Scan for the cell matching the given text and deliver its (X, Y) coordinate at center. 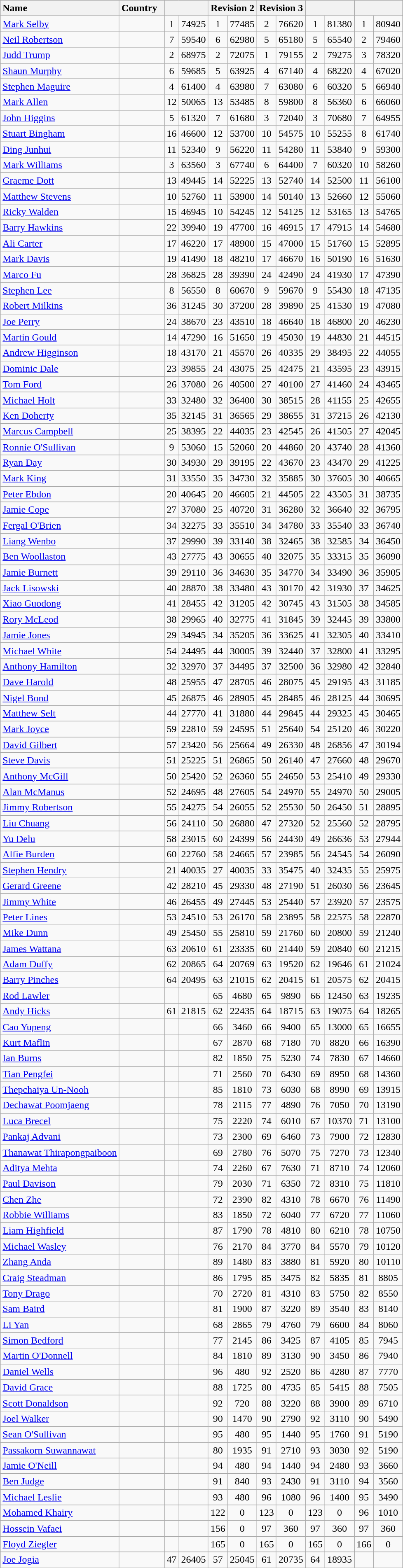
13190 (388, 1105)
38655 (291, 415)
18265 (388, 1011)
64955 (388, 118)
Tom Ford (60, 384)
Alfie Burden (60, 854)
26055 (242, 807)
28705 (242, 682)
55060 (388, 196)
6030 (291, 1090)
81380 (340, 24)
39195 (242, 463)
52895 (388, 243)
42655 (388, 400)
1935 (242, 1450)
20735 (291, 1560)
42045 (388, 431)
8990 (340, 1090)
Jimmy Robertson (60, 807)
27775 (194, 557)
25530 (291, 807)
12060 (388, 1168)
63560 (194, 165)
40665 (388, 478)
33410 (388, 635)
26030 (340, 886)
32435 (340, 870)
27770 (194, 714)
54245 (242, 212)
Thepchaiya Un-Nooh (60, 1090)
Liam Highfield (60, 1231)
Jamie Cope (60, 510)
40100 (291, 384)
31880 (242, 714)
34945 (194, 635)
46640 (291, 322)
21440 (291, 948)
52060 (242, 447)
55255 (340, 133)
33480 (242, 588)
35510 (242, 525)
40645 (194, 494)
6710 (388, 1403)
840 (242, 1482)
Revision 2 (232, 8)
18715 (291, 1011)
Rod Lawler (60, 996)
47000 (291, 243)
23335 (242, 948)
122 (218, 1513)
61400 (194, 86)
4735 (291, 1387)
Anthony Hamilton (60, 666)
David Grace (60, 1387)
21760 (291, 933)
Martin O'Donnell (60, 1356)
2720 (242, 1293)
25045 (242, 1560)
32800 (340, 651)
32500 (291, 666)
Pankaj Advani (60, 1136)
5415 (340, 1387)
22870 (388, 917)
1760 (340, 1434)
68975 (194, 55)
3490 (388, 1497)
44830 (340, 337)
720 (242, 1403)
28895 (388, 807)
61680 (242, 118)
23920 (340, 901)
Zhang Anda (60, 1262)
32445 (340, 619)
Ding Junhui (60, 149)
39940 (194, 228)
8805 (388, 1278)
Gerard Greene (60, 886)
48900 (242, 243)
28870 (194, 588)
16655 (388, 1027)
34495 (242, 666)
Luca Brecel (60, 1121)
8710 (340, 1168)
79275 (340, 55)
30655 (242, 557)
20769 (242, 964)
29845 (291, 714)
44055 (388, 353)
1400 (340, 1497)
27190 (291, 886)
41360 (388, 447)
31205 (242, 604)
43505 (340, 494)
26636 (340, 839)
7830 (340, 1058)
46230 (388, 322)
43470 (340, 463)
26856 (340, 745)
3660 (388, 1466)
12340 (388, 1152)
Ben Woollaston (60, 557)
8820 (340, 1043)
2430 (291, 1482)
Anthony McGill (60, 776)
40500 (242, 384)
26450 (340, 807)
Graeme Dott (60, 180)
74925 (194, 24)
59540 (194, 40)
Li Yan (60, 1325)
Mark Davis (60, 259)
54765 (388, 212)
72075 (242, 55)
54575 (291, 133)
53700 (242, 133)
24495 (194, 651)
25560 (340, 823)
Mark Joyce (60, 729)
22810 (194, 729)
Hossein Vafaei (60, 1528)
79460 (388, 40)
3460 (242, 1027)
Tian Pengfei (60, 1074)
25420 (194, 776)
6720 (340, 1215)
52760 (194, 196)
5070 (291, 1152)
56100 (388, 180)
5230 (291, 1058)
25410 (340, 776)
24665 (242, 854)
3770 (291, 1246)
4810 (291, 1231)
5570 (340, 1246)
Stuart Bingham (60, 133)
29110 (194, 572)
7050 (340, 1105)
23015 (194, 839)
20495 (194, 980)
2780 (242, 1152)
59800 (291, 102)
43170 (194, 353)
28075 (291, 682)
1790 (242, 1231)
21215 (388, 948)
41225 (388, 463)
6460 (291, 1136)
39390 (242, 275)
42475 (291, 369)
5835 (340, 1278)
7770 (388, 1372)
Yu Delu (60, 839)
44035 (242, 431)
Liang Wenbo (60, 541)
Stephen Maguire (60, 86)
33490 (340, 572)
47915 (340, 228)
Ben Judge (60, 1482)
2790 (291, 1419)
63080 (291, 86)
53840 (340, 149)
40335 (291, 353)
27944 (388, 839)
26090 (388, 854)
Liu Chuang (60, 823)
47290 (194, 337)
52660 (340, 196)
29965 (194, 619)
Dave Harold (60, 682)
68220 (340, 71)
18935 (340, 1560)
26140 (291, 761)
28905 (242, 698)
Joe Jogia (60, 1560)
76620 (291, 24)
8550 (388, 1293)
21024 (388, 964)
32465 (291, 541)
51760 (340, 243)
50140 (291, 196)
40720 (242, 510)
30170 (291, 588)
25975 (388, 870)
Ricky Walden (60, 212)
Robbie Williams (60, 1215)
Peter Ebdon (60, 494)
28795 (388, 823)
37605 (340, 478)
52740 (291, 180)
29325 (340, 714)
36825 (194, 275)
Floyd Ziegler (60, 1544)
8950 (340, 1074)
1900 (242, 1309)
41490 (194, 259)
7270 (340, 1152)
43670 (291, 463)
14360 (388, 1074)
46600 (194, 133)
70680 (340, 118)
24275 (194, 807)
Tony Drago (60, 1293)
43075 (242, 369)
10370 (340, 1121)
61320 (194, 118)
24430 (291, 839)
41155 (340, 400)
29005 (388, 792)
Jamie Burnett (60, 572)
1080 (291, 1497)
21240 (388, 933)
41505 (340, 431)
34630 (242, 572)
59670 (291, 290)
79155 (291, 55)
Matthew Stevens (60, 196)
34730 (242, 478)
43510 (242, 322)
26405 (194, 1560)
30695 (388, 698)
39855 (194, 369)
Barry Hawkins (60, 228)
19075 (340, 1011)
30465 (388, 714)
Mark Selby (60, 24)
11810 (388, 1183)
43465 (388, 384)
Thanawat Thirapongpaiboon (60, 1152)
25640 (291, 729)
52340 (194, 149)
10110 (388, 1262)
38670 (194, 322)
7945 (388, 1340)
4890 (291, 1105)
9890 (291, 996)
2520 (291, 1372)
Rory McLeod (60, 619)
54125 (291, 212)
3030 (340, 1450)
80940 (388, 24)
Peter Lines (60, 917)
Adam Duffy (60, 964)
Sean O'Sullivan (60, 1434)
Steve Davis (60, 761)
Country (142, 8)
32775 (242, 619)
26455 (194, 901)
Dominic Dale (60, 369)
38495 (340, 353)
21015 (242, 980)
166 (364, 1544)
35905 (388, 572)
23645 (388, 886)
32980 (340, 666)
Mohamed Khairy (60, 1513)
Neil Robertson (60, 40)
3475 (291, 1278)
26360 (242, 776)
31845 (291, 619)
42490 (291, 275)
32970 (194, 666)
6040 (291, 1215)
29195 (340, 682)
33800 (388, 619)
41530 (340, 306)
38395 (194, 431)
Craig Steadman (60, 1278)
11060 (388, 1215)
6430 (291, 1074)
Marco Fu (60, 275)
4280 (340, 1372)
4760 (291, 1325)
Cao Yupeng (60, 1027)
Shaun Murphy (60, 71)
8310 (340, 1183)
54680 (388, 228)
John Higgins (60, 118)
20575 (340, 980)
13100 (388, 1121)
Name (60, 8)
32585 (340, 541)
7180 (291, 1043)
3900 (340, 1403)
6210 (340, 1231)
Mike Dunn (60, 933)
32075 (291, 557)
31245 (194, 306)
1795 (242, 1278)
65540 (340, 40)
23420 (194, 745)
Mark Allen (60, 102)
12830 (388, 1136)
46605 (242, 494)
44515 (388, 337)
Ali Carter (60, 243)
36450 (388, 541)
36640 (340, 510)
23575 (388, 901)
5490 (388, 1419)
46670 (291, 259)
28210 (194, 886)
65180 (291, 40)
36740 (388, 525)
47080 (388, 306)
Sam Baird (60, 1309)
7900 (340, 1136)
33550 (194, 478)
39890 (291, 306)
David Gilbert (60, 745)
46945 (194, 212)
29990 (194, 541)
Stephen Lee (60, 290)
2710 (291, 1450)
24399 (242, 839)
6010 (291, 1121)
14660 (388, 1058)
32440 (291, 651)
1480 (242, 1262)
36090 (388, 557)
3450 (340, 1356)
51650 (242, 337)
30745 (291, 604)
26170 (242, 917)
67020 (388, 71)
36280 (291, 510)
19520 (291, 964)
Matthew Selt (60, 714)
4105 (340, 1340)
Stephen Hendry (60, 870)
Scott Donaldson (60, 1403)
63980 (242, 86)
50190 (340, 259)
Revision 3 (281, 8)
Jack Lisowski (60, 588)
35885 (291, 478)
5750 (340, 1293)
Aditya Mehta (60, 1168)
Michael Wasley (60, 1246)
24545 (340, 854)
20610 (194, 948)
25120 (340, 729)
59685 (194, 71)
27660 (340, 761)
8060 (388, 1325)
2560 (242, 1074)
58260 (388, 165)
38735 (388, 494)
Fergal O'Brien (60, 525)
38515 (291, 400)
31185 (388, 682)
Joe Perry (60, 322)
26865 (242, 761)
10750 (388, 1231)
Andy Hicks (60, 1011)
7940 (388, 1356)
56360 (340, 102)
52225 (242, 180)
26330 (291, 745)
34585 (388, 604)
33295 (388, 651)
32305 (340, 635)
2865 (242, 1325)
24595 (242, 729)
8140 (388, 1309)
24110 (194, 823)
24650 (291, 776)
6600 (340, 1325)
47700 (242, 228)
32480 (194, 400)
56220 (242, 149)
20800 (340, 933)
27605 (242, 792)
3540 (340, 1309)
12450 (340, 996)
24695 (194, 792)
Ryan Day (60, 463)
Ian Burns (60, 1058)
51630 (388, 259)
25955 (194, 682)
19235 (388, 996)
53060 (194, 447)
45030 (291, 337)
Alan McManus (60, 792)
22575 (340, 917)
Mark King (60, 478)
35475 (291, 870)
32145 (194, 415)
25225 (194, 761)
27320 (291, 823)
22435 (242, 1011)
43740 (340, 447)
Michael White (60, 651)
25664 (242, 745)
35205 (242, 635)
Jamie O'Neill (60, 1466)
45570 (242, 353)
67740 (242, 165)
11490 (388, 1199)
28455 (194, 604)
72040 (291, 118)
56550 (194, 290)
24510 (194, 917)
29670 (388, 761)
1470 (242, 1419)
Kurt Maflin (60, 1043)
42545 (291, 431)
2145 (242, 1340)
46915 (291, 228)
20865 (194, 964)
Andrew Higginson (60, 353)
33625 (291, 635)
36795 (388, 510)
37215 (340, 415)
26875 (194, 698)
66060 (388, 102)
47135 (388, 290)
Paul Davison (60, 1183)
23985 (291, 854)
30005 (242, 651)
27445 (242, 901)
16390 (388, 1043)
Joel Walker (60, 1419)
36565 (242, 415)
37200 (242, 306)
4680 (242, 996)
41930 (340, 275)
5920 (340, 1262)
36400 (242, 400)
2390 (242, 1199)
30194 (388, 745)
23895 (291, 917)
46800 (340, 322)
6670 (340, 1199)
61740 (388, 133)
53165 (340, 212)
2115 (242, 1105)
35540 (340, 525)
Ken Doherty (60, 415)
Chen Zhe (60, 1199)
James Wattana (60, 948)
2030 (242, 1183)
9400 (291, 1027)
59300 (388, 149)
Robert Milkins (60, 306)
34930 (194, 463)
48210 (242, 259)
1010 (388, 1513)
64400 (291, 165)
2300 (242, 1136)
49445 (194, 180)
26880 (242, 823)
2480 (340, 1466)
25810 (242, 933)
20840 (340, 948)
13915 (388, 1090)
67140 (291, 71)
32840 (388, 666)
25440 (291, 901)
Passakorn Suwannawat (60, 1450)
62980 (242, 40)
63925 (242, 71)
1725 (242, 1387)
2260 (242, 1168)
6350 (291, 1183)
28125 (340, 698)
54280 (291, 149)
3560 (388, 1482)
Marcus Campbell (60, 431)
28485 (291, 698)
34770 (291, 572)
46220 (194, 243)
19646 (340, 964)
156 (218, 1528)
32275 (194, 525)
53900 (242, 196)
10120 (388, 1246)
2220 (242, 1121)
34625 (388, 588)
7505 (388, 1387)
Barry Pinches (60, 980)
44860 (291, 447)
50065 (194, 102)
43915 (388, 369)
Michael Leslie (60, 1497)
34780 (291, 525)
21815 (194, 1011)
77485 (242, 24)
Jimmy White (60, 901)
Martin Gould (60, 337)
Jamie Jones (60, 635)
25450 (194, 933)
3425 (291, 1340)
30220 (388, 729)
31505 (340, 604)
60670 (242, 290)
2170 (242, 1246)
Simon Bedford (60, 1340)
47390 (388, 275)
66940 (388, 86)
13000 (340, 1027)
Mark Williams (60, 165)
Xiao Guodong (60, 604)
41460 (340, 384)
42130 (388, 415)
55430 (340, 290)
Ronnie O'Sullivan (60, 447)
2870 (242, 1043)
78320 (388, 55)
Daniel Wells (60, 1372)
33315 (340, 557)
Dechawat Poomjaeng (60, 1105)
53485 (242, 102)
Nigel Bond (60, 698)
33140 (242, 541)
44505 (291, 494)
43595 (340, 369)
Judd Trump (60, 55)
3130 (291, 1356)
52500 (340, 180)
Michael Holt (60, 400)
3880 (291, 1262)
7630 (291, 1168)
22760 (194, 854)
31930 (340, 588)
